Return the [X, Y] coordinate for the center point of the cell that contains the specified text.  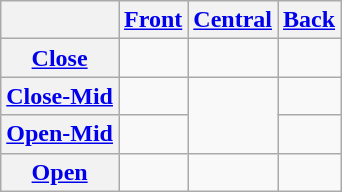
Open-Mid [60, 134]
Close-Mid [60, 96]
Back [310, 20]
Open [60, 172]
Central [233, 20]
Close [60, 58]
Front [152, 20]
